Find where the given text appears and provide that cell's center as (X, Y) coordinate. 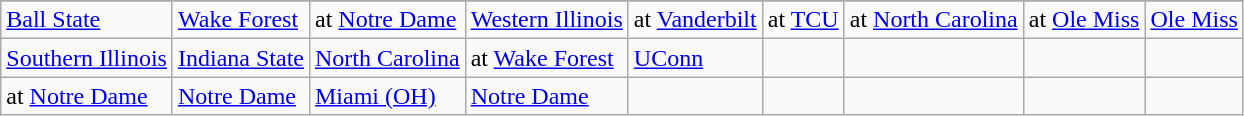
Western Illinois (546, 20)
at Ole Miss (1084, 20)
Ball State (87, 20)
at Vanderbilt (695, 20)
Miami (OH) (387, 96)
at TCU (803, 20)
UConn (695, 58)
Indiana State (240, 58)
North Carolina (387, 58)
Southern Illinois (87, 58)
at Wake Forest (546, 58)
at North Carolina (934, 20)
Wake Forest (240, 20)
Ole Miss (1194, 20)
